Scan for the cell matching the given text and deliver its (x, y) coordinate at center. 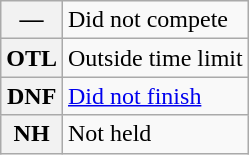
Did not compete (156, 20)
NH (32, 134)
Outside time limit (156, 58)
Not held (156, 134)
DNF (32, 96)
Did not finish (156, 96)
OTL (32, 58)
— (32, 20)
